Locate the cell with the specified text and output its (X, Y) center coordinate. 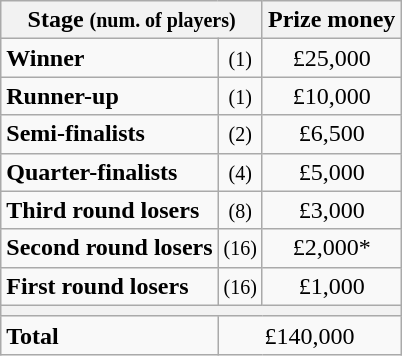
£140,000 (310, 335)
£6,500 (331, 134)
£2,000* (331, 248)
Winner (110, 58)
£25,000 (331, 58)
Semi-finalists (110, 134)
(8) (240, 210)
Quarter-finalists (110, 172)
Second round losers (110, 248)
Stage (num. of players) (132, 20)
First round losers (110, 286)
£3,000 (331, 210)
£1,000 (331, 286)
(2) (240, 134)
Prize money (331, 20)
Runner-up (110, 96)
Third round losers (110, 210)
(4) (240, 172)
£5,000 (331, 172)
Total (110, 335)
£10,000 (331, 96)
